Return the [X, Y] coordinate for the center point of the cell that contains the specified text.  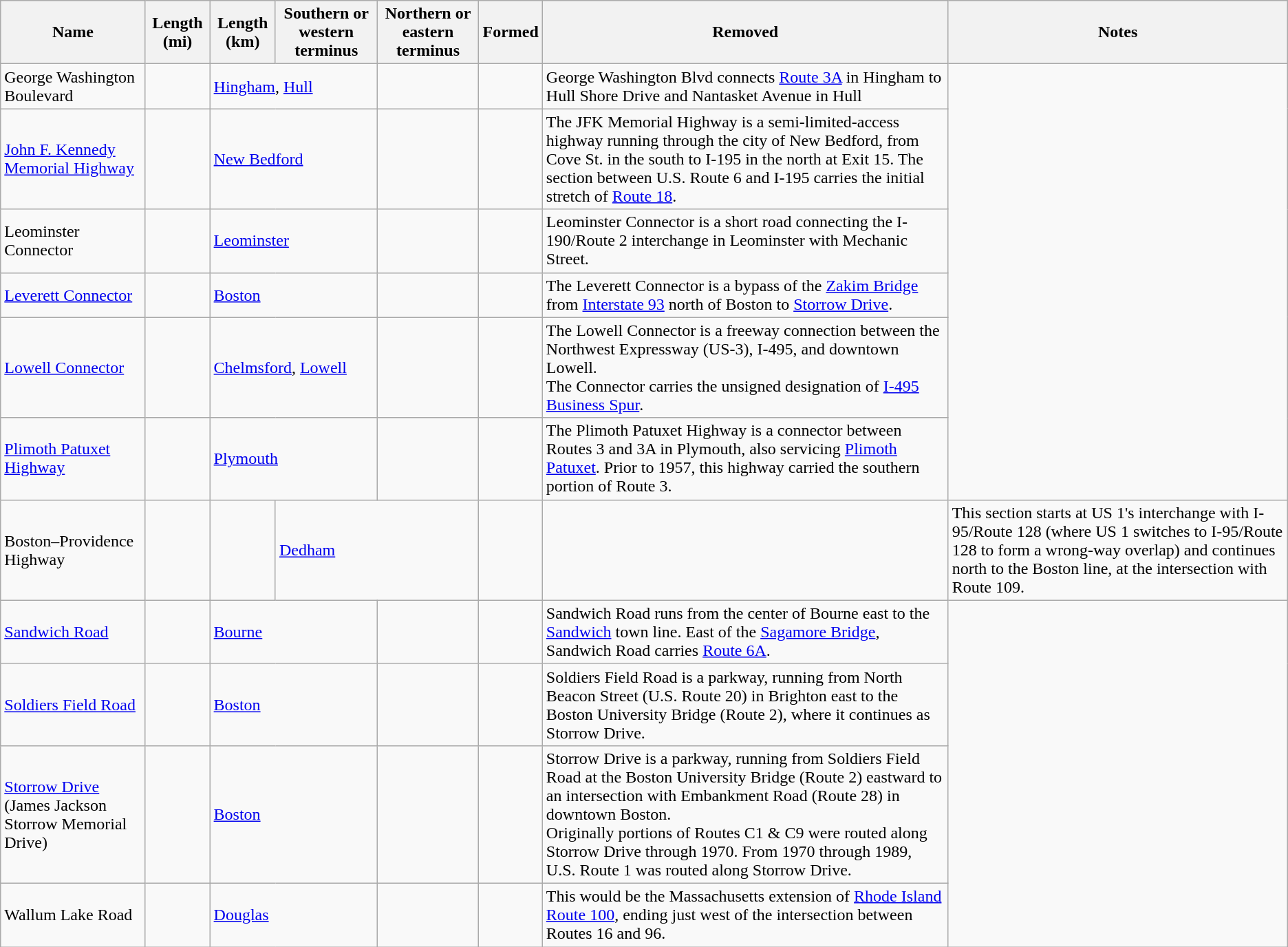
Name [73, 32]
Sandwich Road runs from the center of Bourne east to the Sandwich town line. East of the Sagamore Bridge, Sandwich Road carries Route 6A. [745, 632]
New Bedford [293, 159]
Soldiers Field Road [73, 705]
Lowell Connector [73, 368]
Leominster [293, 241]
Bourne [293, 632]
The Leverett Connector is a bypass of the Zakim Bridge from Interstate 93 north of Boston to Storrow Drive. [745, 295]
Length (km) [242, 32]
George Washington Blvd connects Route 3A in Hingham to Hull Shore Drive and Nantasket Avenue in Hull [745, 87]
Storrow Drive (James Jackson Storrow Memorial Drive) [73, 814]
George Washington Boulevard [73, 87]
Length (mi) [178, 32]
Dedham [377, 550]
Leominster Connector [73, 241]
Plimoth Patuxet Highway [73, 458]
Boston–Providence Highway [73, 550]
Formed [511, 32]
Hingham, Hull [293, 87]
Leverett Connector [73, 295]
Notes [1117, 32]
Douglas [293, 915]
John F. Kennedy Memorial Highway [73, 159]
Northern or eastern terminus [428, 32]
Sandwich Road [73, 632]
Southern or western terminus [326, 32]
Leominster Connector is a short road connecting the I-190/Route 2 interchange in Leominster with Mechanic Street. [745, 241]
Wallum Lake Road [73, 915]
Chelmsford, Lowell [293, 368]
This would be the Massachusetts extension of Rhode Island Route 100, ending just west of the intersection between Routes 16 and 96. [745, 915]
Removed [745, 32]
Plymouth [293, 458]
